From the cell containing the given text, extract its center point as [x, y] coordinate. 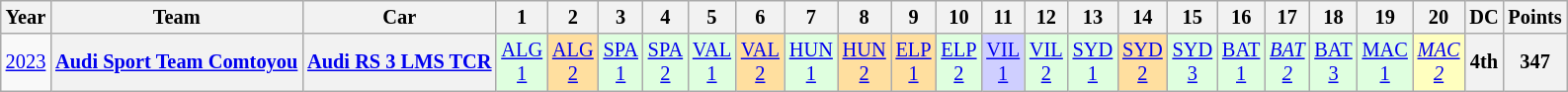
ALG1 [522, 62]
SYD2 [1142, 62]
BAT2 [1286, 62]
1 [522, 17]
14 [1142, 17]
5 [711, 17]
SPA2 [666, 62]
16 [1241, 17]
MAC1 [1385, 62]
HUN1 [811, 62]
2023 [26, 62]
VAL1 [711, 62]
Audi Sport Team Comtoyou [176, 62]
7 [811, 17]
BAT3 [1333, 62]
HUN2 [865, 62]
Year [26, 17]
13 [1093, 17]
20 [1439, 17]
6 [761, 17]
347 [1535, 62]
15 [1193, 17]
4th [1484, 62]
ALG2 [573, 62]
4 [666, 17]
VIL2 [1046, 62]
ELP2 [958, 62]
MAC2 [1439, 62]
Points [1535, 17]
SYD1 [1093, 62]
8 [865, 17]
12 [1046, 17]
10 [958, 17]
Car [399, 17]
Audi RS 3 LMS TCR [399, 62]
Team [176, 17]
17 [1286, 17]
3 [620, 17]
VIL1 [1003, 62]
11 [1003, 17]
18 [1333, 17]
ELP1 [914, 62]
VAL2 [761, 62]
BAT1 [1241, 62]
2 [573, 17]
SPA1 [620, 62]
SYD3 [1193, 62]
DC [1484, 17]
9 [914, 17]
19 [1385, 17]
